From the cell containing the given text, extract its center point as [X, Y] coordinate. 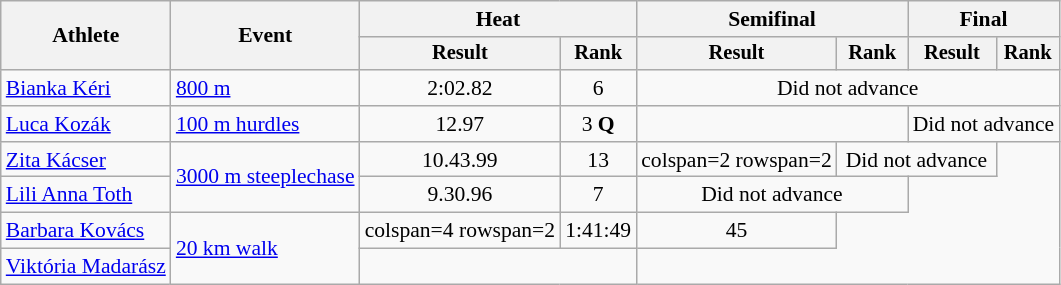
1:41:49 [598, 231]
2:02.82 [460, 88]
Bianka Kéri [86, 88]
colspan=2 rowspan=2 [736, 160]
9.30.96 [460, 195]
Heat [498, 19]
20 km walk [266, 248]
Viktória Madarász [86, 267]
13 [598, 160]
Semifinal [772, 19]
Lili Anna Toth [86, 195]
Zita Kácser [86, 160]
Barbara Kovács [86, 231]
45 [736, 231]
10.43.99 [460, 160]
colspan=4 rowspan=2 [460, 231]
6 [598, 88]
Event [266, 36]
7 [598, 195]
100 m hurdles [266, 124]
Athlete [86, 36]
3000 m steeplechase [266, 178]
3 Q [598, 124]
Final [984, 19]
12.97 [460, 124]
800 m [266, 88]
Luca Kozák [86, 124]
